For the text-containing cell, return its midpoint in (X, Y) coordinate format. 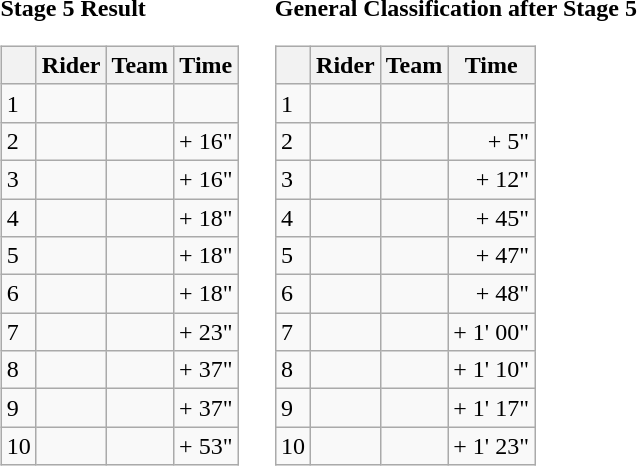
+ 48" (492, 294)
+ 47" (492, 256)
+ 23" (206, 332)
+ 1' 17" (492, 408)
+ 1' 10" (492, 370)
+ 1' 23" (492, 446)
+ 45" (492, 217)
+ 12" (492, 179)
+ 53" (206, 446)
+ 1' 00" (492, 332)
+ 5" (492, 141)
